From the cell containing the given text, extract its center point as [X, Y] coordinate. 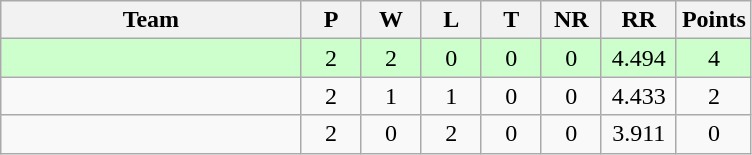
4.433 [638, 96]
RR [638, 20]
4 [714, 58]
T [511, 20]
3.911 [638, 134]
NR [571, 20]
W [391, 20]
Team [151, 20]
Points [714, 20]
P [331, 20]
4.494 [638, 58]
L [451, 20]
